Provide the [x, y] coordinate of the cell's center where the given text is located.  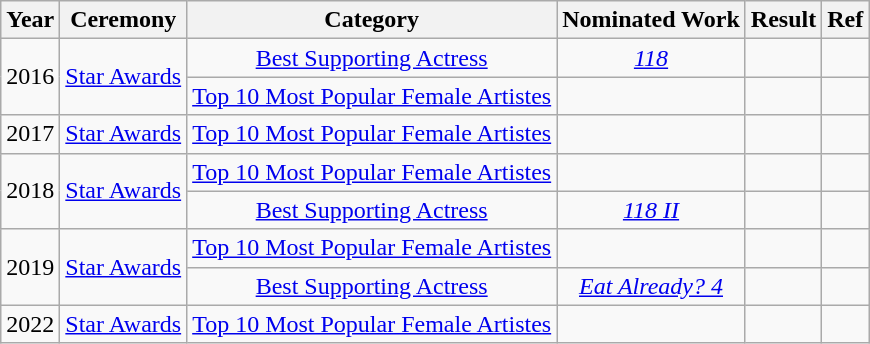
118 [652, 58]
Ceremony [124, 20]
Year [30, 20]
2018 [30, 191]
Result [783, 20]
2019 [30, 267]
2016 [30, 77]
Eat Already? 4 [652, 286]
2017 [30, 134]
Category [372, 20]
Ref [846, 20]
118 II [652, 210]
Nominated Work [652, 20]
2022 [30, 324]
